Identify which cell holds the provided text, then report its [X, Y] central coordinate. 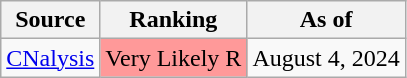
As of [326, 20]
Ranking [174, 20]
Source [50, 20]
Very Likely R [174, 58]
August 4, 2024 [326, 58]
CNalysis [50, 58]
